Pinpoint the cell where the given text exists, returning its (x, y) midpoint coordinate. 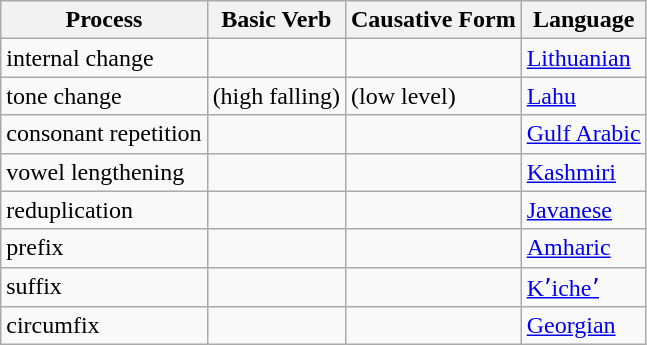
Amharic (584, 248)
Gulf Arabic (584, 134)
(low level) (433, 96)
Process (104, 20)
prefix (104, 248)
Georgian (584, 326)
internal change (104, 58)
Kʼicheʼ (584, 287)
tone change (104, 96)
Lithuanian (584, 58)
Javanese (584, 210)
Basic Verb (276, 20)
consonant repetition (104, 134)
Kashmiri (584, 172)
Lahu (584, 96)
Causative Form (433, 20)
circumfix (104, 326)
suffix (104, 287)
(high falling) (276, 96)
vowel lengthening (104, 172)
Language (584, 20)
reduplication (104, 210)
